Identify which cell holds the provided text, then report its (x, y) central coordinate. 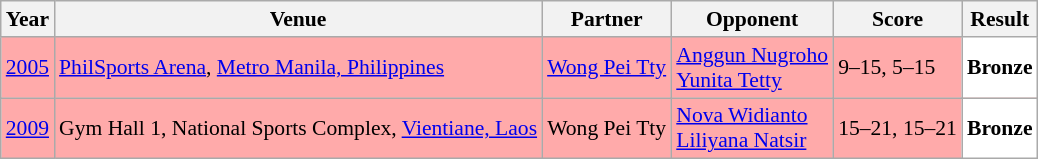
Opponent (752, 19)
Venue (298, 19)
9–15, 5–15 (898, 68)
Anggun Nugroho Yunita Tetty (752, 68)
Year (28, 19)
2009 (28, 128)
Result (1000, 19)
Gym Hall 1, National Sports Complex, Vientiane, Laos (298, 128)
15–21, 15–21 (898, 128)
PhilSports Arena, Metro Manila, Philippines (298, 68)
Nova Widianto Liliyana Natsir (752, 128)
Partner (606, 19)
Score (898, 19)
2005 (28, 68)
